Capture the cell that displays the provided text and extract its (x, y) central coordinate. 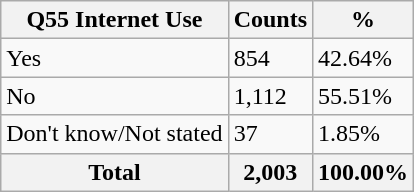
Don't know/Not stated (114, 134)
42.64% (364, 58)
854 (270, 58)
Counts (270, 20)
Total (114, 172)
Yes (114, 58)
Q55 Internet Use (114, 20)
No (114, 96)
2,003 (270, 172)
100.00% (364, 172)
1,112 (270, 96)
1.85% (364, 134)
% (364, 20)
55.51% (364, 96)
37 (270, 134)
